Search for the cell housing the specified text and yield its [X, Y] center coordinate. 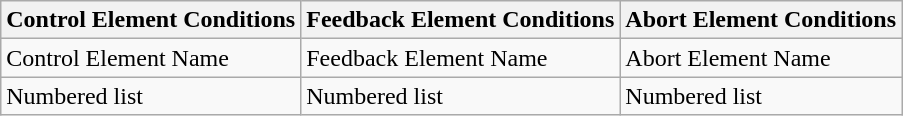
Feedback Element Conditions [460, 20]
Control Element Name [151, 58]
Control Element Conditions [151, 20]
Feedback Element Name [460, 58]
Abort Element Name [761, 58]
Abort Element Conditions [761, 20]
